Provide the (X, Y) coordinate of the cell's center where the given text is located.  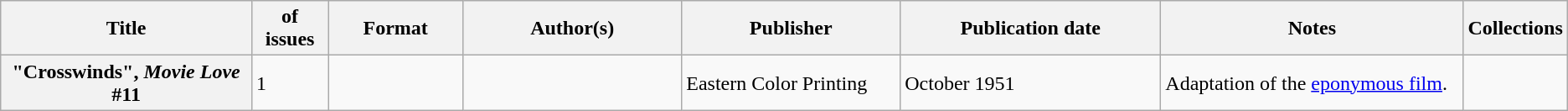
"Crosswinds", Movie Love #11 (126, 82)
Notes (1312, 29)
Title (126, 29)
Eastern Color Printing (791, 82)
Adaptation of the eponymous film. (1312, 82)
Format (395, 29)
Author(s) (573, 29)
of issues (290, 29)
October 1951 (1030, 82)
Publisher (791, 29)
Publication date (1030, 29)
1 (290, 82)
Collections (1515, 29)
